Return the [X, Y] coordinate for the center point of the cell that contains the specified text.  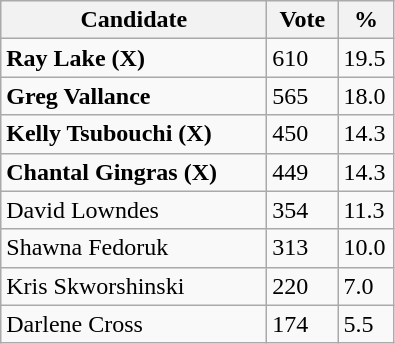
Ray Lake (X) [134, 58]
19.5 [366, 58]
Candidate [134, 20]
Kelly Tsubouchi (X) [134, 134]
Greg Vallance [134, 96]
% [366, 20]
Vote [302, 20]
5.5 [366, 324]
Shawna Fedoruk [134, 248]
220 [302, 286]
565 [302, 96]
Darlene Cross [134, 324]
Kris Skworshinski [134, 286]
610 [302, 58]
449 [302, 172]
Chantal Gingras (X) [134, 172]
174 [302, 324]
7.0 [366, 286]
18.0 [366, 96]
David Lowndes [134, 210]
313 [302, 248]
354 [302, 210]
450 [302, 134]
10.0 [366, 248]
11.3 [366, 210]
